Return [x, y] of the center of cell containing provided text 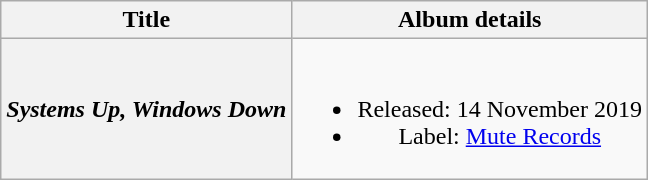
Title [146, 20]
Released: 14 November 2019Label: Mute Records [470, 109]
Systems Up, Windows Down [146, 109]
Album details [470, 20]
